Pinpoint the cell where the given text exists, returning its [X, Y] midpoint coordinate. 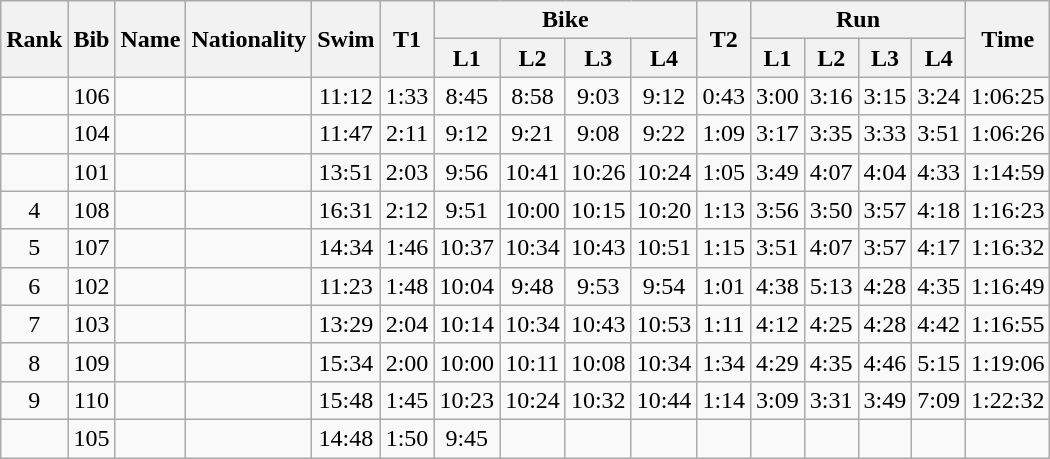
10:51 [664, 248]
11:23 [346, 286]
1:16:32 [1008, 248]
10:44 [664, 400]
109 [92, 362]
102 [92, 286]
4:18 [939, 210]
3:00 [778, 96]
9:53 [598, 286]
T2 [724, 39]
10:14 [467, 324]
4:17 [939, 248]
4:38 [778, 286]
8:45 [467, 96]
T1 [407, 39]
10:20 [664, 210]
9:03 [598, 96]
Time [1008, 39]
7:09 [939, 400]
Nationality [249, 39]
9:51 [467, 210]
2:04 [407, 324]
14:48 [346, 438]
1:46 [407, 248]
9:08 [598, 134]
4 [34, 210]
8:58 [533, 96]
1:48 [407, 286]
10:11 [533, 362]
5:15 [939, 362]
Swim [346, 39]
Run [858, 20]
1:16:55 [1008, 324]
10:37 [467, 248]
8 [34, 362]
2:11 [407, 134]
9:48 [533, 286]
101 [92, 172]
10:04 [467, 286]
3:50 [831, 210]
1:06:26 [1008, 134]
10:41 [533, 172]
3:15 [885, 96]
1:01 [724, 286]
Name [150, 39]
13:51 [346, 172]
10:26 [598, 172]
1:09 [724, 134]
1:19:06 [1008, 362]
1:06:25 [1008, 96]
105 [92, 438]
1:13 [724, 210]
3:56 [778, 210]
1:14 [724, 400]
106 [92, 96]
104 [92, 134]
1:22:32 [1008, 400]
9:56 [467, 172]
1:15 [724, 248]
10:32 [598, 400]
1:16:23 [1008, 210]
1:50 [407, 438]
1:16:49 [1008, 286]
7 [34, 324]
13:29 [346, 324]
1:33 [407, 96]
3:24 [939, 96]
5 [34, 248]
107 [92, 248]
5:13 [831, 286]
103 [92, 324]
1:45 [407, 400]
3:31 [831, 400]
9:22 [664, 134]
2:03 [407, 172]
3:33 [885, 134]
9 [34, 400]
6 [34, 286]
1:05 [724, 172]
11:12 [346, 96]
1:14:59 [1008, 172]
1:34 [724, 362]
9:54 [664, 286]
108 [92, 210]
3:09 [778, 400]
10:23 [467, 400]
110 [92, 400]
3:35 [831, 134]
14:34 [346, 248]
4:29 [778, 362]
3:17 [778, 134]
10:15 [598, 210]
2:00 [407, 362]
4:42 [939, 324]
15:48 [346, 400]
4:33 [939, 172]
3:16 [831, 96]
2:12 [407, 210]
11:47 [346, 134]
Rank [34, 39]
10:53 [664, 324]
9:21 [533, 134]
0:43 [724, 96]
9:45 [467, 438]
4:25 [831, 324]
4:04 [885, 172]
Bib [92, 39]
Bike [566, 20]
4:46 [885, 362]
1:11 [724, 324]
16:31 [346, 210]
4:12 [778, 324]
15:34 [346, 362]
10:08 [598, 362]
